Identify which cell holds the provided text, then report its (X, Y) central coordinate. 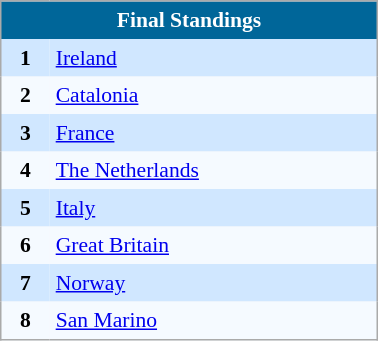
7 (25, 283)
Catalonia (214, 95)
1 (25, 58)
8 (25, 321)
Final Standings (189, 20)
San Marino (214, 321)
5 (25, 208)
2 (25, 95)
France (214, 133)
The Netherlands (214, 171)
Great Britain (214, 245)
3 (25, 133)
4 (25, 171)
Norway (214, 283)
Italy (214, 208)
6 (25, 245)
Ireland (214, 58)
